Return (X, Y) of the center of cell containing provided text 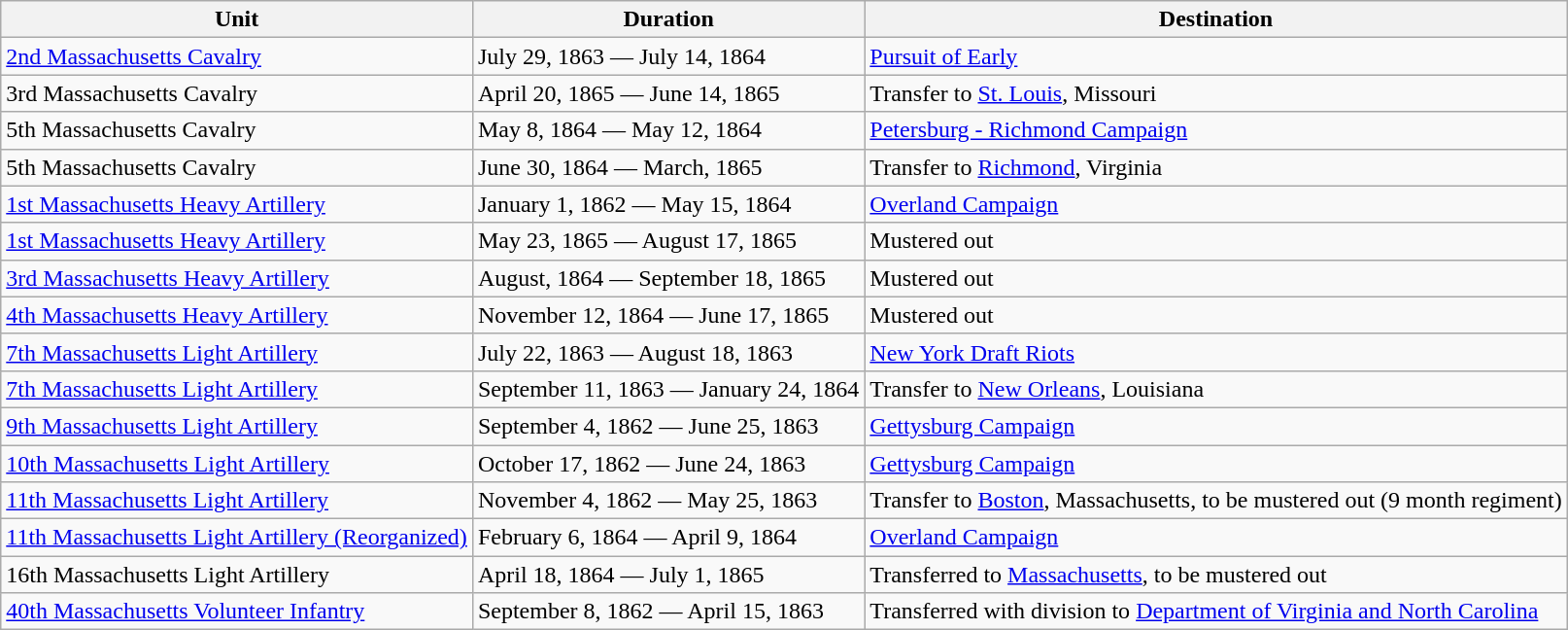
January 1, 1862 — May 15, 1864 (668, 204)
11th Massachusetts Light Artillery (Reorganized) (237, 538)
October 17, 1862 — June 24, 1863 (668, 464)
Transfer to Boston, Massachusetts, to be mustered out (9 month regiment) (1216, 501)
Pursuit of Early (1216, 56)
2nd Massachusetts Cavalry (237, 56)
11th Massachusetts Light Artillery (237, 501)
November 12, 1864 — June 17, 1865 (668, 315)
August, 1864 — September 18, 1865 (668, 278)
Destination (1216, 19)
10th Massachusetts Light Artillery (237, 464)
November 4, 1862 — May 25, 1863 (668, 501)
Transfer to New Orleans, Louisiana (1216, 389)
September 11, 1863 — January 24, 1864 (668, 389)
Petersburg - Richmond Campaign (1216, 130)
Transfer to Richmond, Virginia (1216, 167)
May 23, 1865 — August 17, 1865 (668, 241)
40th Massachusetts Volunteer Infantry (237, 612)
4th Massachusetts Heavy Artillery (237, 315)
Duration (668, 19)
September 8, 1862 — April 15, 1863 (668, 612)
Transferred with division to Department of Virginia and North Carolina (1216, 612)
June 30, 1864 — March, 1865 (668, 167)
Transfer to St. Louis, Missouri (1216, 93)
May 8, 1864 — May 12, 1864 (668, 130)
9th Massachusetts Light Artillery (237, 426)
February 6, 1864 — April 9, 1864 (668, 538)
July 22, 1863 — August 18, 1863 (668, 352)
July 29, 1863 — July 14, 1864 (668, 56)
3rd Massachusetts Heavy Artillery (237, 278)
New York Draft Riots (1216, 352)
September 4, 1862 — June 25, 1863 (668, 426)
Unit (237, 19)
Transferred to Massachusetts, to be mustered out (1216, 575)
3rd Massachusetts Cavalry (237, 93)
April 20, 1865 — June 14, 1865 (668, 93)
16th Massachusetts Light Artillery (237, 575)
April 18, 1864 — July 1, 1865 (668, 575)
